Extract the [x, y] coordinate from the center of the cell holding the provided text.  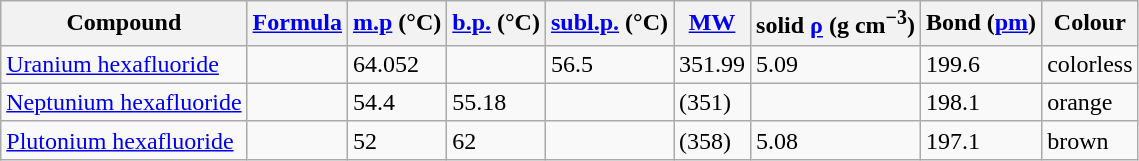
subl.p. (°C) [609, 24]
351.99 [712, 64]
5.09 [836, 64]
64.052 [396, 64]
b.p. (°C) [496, 24]
Colour [1090, 24]
brown [1090, 140]
Compound [124, 24]
(358) [712, 140]
56.5 [609, 64]
Plutonium hexafluoride [124, 140]
Formula [297, 24]
52 [396, 140]
197.1 [982, 140]
Bond (pm) [982, 24]
199.6 [982, 64]
m.p (°C) [396, 24]
Neptunium hexafluoride [124, 102]
colorless [1090, 64]
62 [496, 140]
55.18 [496, 102]
(351) [712, 102]
5.08 [836, 140]
orange [1090, 102]
MW [712, 24]
54.4 [396, 102]
solid ρ (g cm−3) [836, 24]
Uranium hexafluoride [124, 64]
198.1 [982, 102]
